From the cell containing the given text, extract its center point as (X, Y) coordinate. 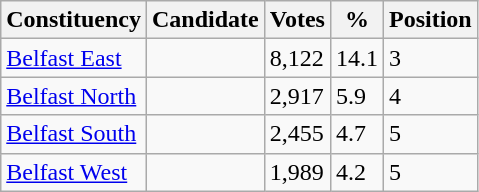
Belfast East (74, 58)
2,917 (297, 96)
Position (430, 20)
Belfast West (74, 172)
4.7 (356, 134)
Belfast North (74, 96)
5.9 (356, 96)
% (356, 20)
Votes (297, 20)
Belfast South (74, 134)
Candidate (205, 20)
2,455 (297, 134)
Constituency (74, 20)
14.1 (356, 58)
8,122 (297, 58)
1,989 (297, 172)
4.2 (356, 172)
3 (430, 58)
4 (430, 96)
